Provide the [x, y] coordinate of the cell's center where the given text is located.  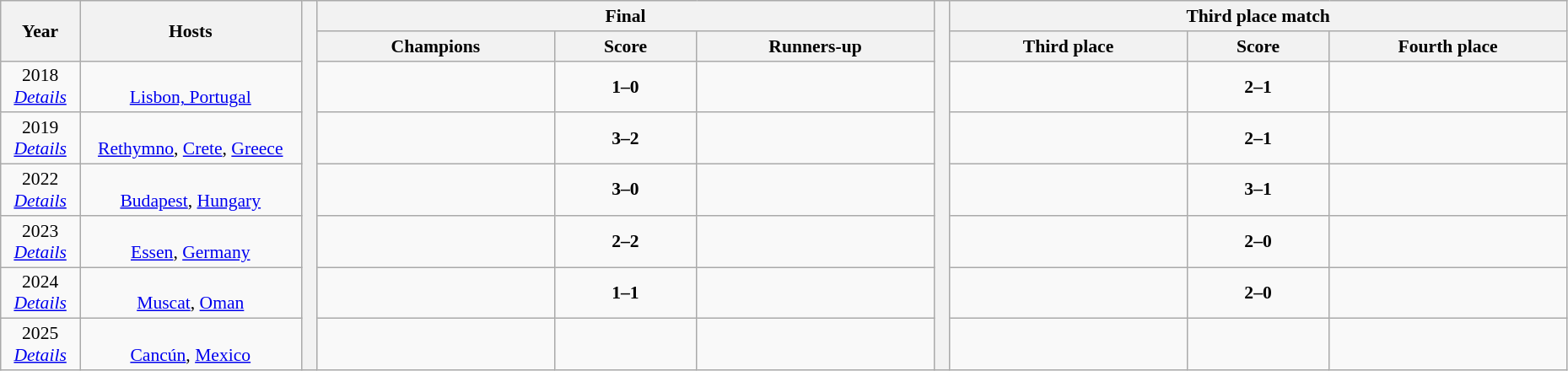
Year [40, 30]
2018Details [40, 86]
Third place match [1258, 16]
Lisbon, Portugal [191, 86]
Rethymno, Crete, Greece [191, 138]
2025Details [40, 344]
3–1 [1258, 191]
Runners-up [815, 46]
2024Details [40, 293]
Fourth place [1447, 46]
1–1 [626, 293]
2–2 [626, 241]
3–0 [626, 191]
2019Details [40, 138]
3–2 [626, 138]
Final [626, 16]
Essen, Germany [191, 241]
1–0 [626, 86]
2023Details [40, 241]
Third place [1068, 46]
Hosts [191, 30]
Muscat, Oman [191, 293]
Cancún, Mexico [191, 344]
Budapest, Hungary [191, 191]
Champions [435, 46]
2022Details [40, 191]
